Return the [x, y] coordinate for the center point of the cell that contains the specified text.  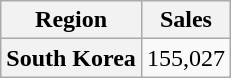
Region [72, 20]
Sales [186, 20]
South Korea [72, 58]
155,027 [186, 58]
